Return the [X, Y] coordinate for the center point of the cell that contains the specified text.  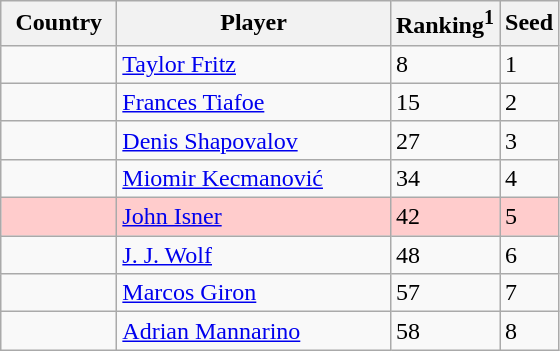
Taylor Fritz [254, 64]
5 [530, 217]
Miomir Kecmanović [254, 178]
6 [530, 255]
57 [444, 293]
3 [530, 140]
Adrian Mannarino [254, 331]
Country [59, 24]
4 [530, 178]
42 [444, 217]
15 [444, 102]
34 [444, 178]
Ranking1 [444, 24]
Denis Shapovalov [254, 140]
Seed [530, 24]
58 [444, 331]
1 [530, 64]
Frances Tiafoe [254, 102]
7 [530, 293]
John Isner [254, 217]
48 [444, 255]
Player [254, 24]
27 [444, 140]
J. J. Wolf [254, 255]
2 [530, 102]
Marcos Giron [254, 293]
